Find where the given text appears and provide that cell's center as (X, Y) coordinate. 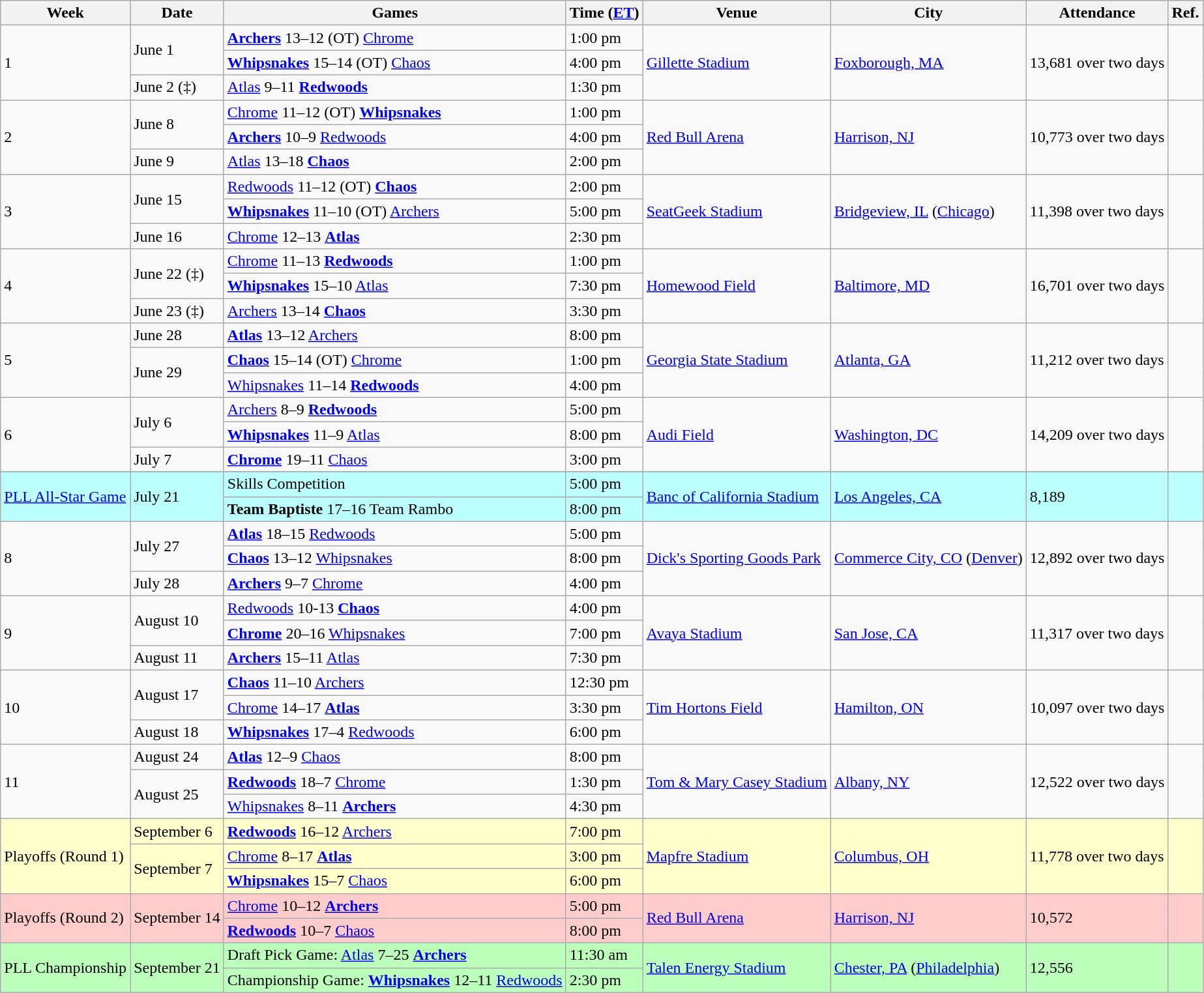
San Jose, CA (928, 633)
September 6 (177, 831)
Los Angeles, CA (928, 496)
Chrome 8–17 Atlas (395, 856)
PLL All-Star Game (65, 496)
10 (65, 707)
Redwoods 11–12 (OT) Chaos (395, 186)
11,398 over two days (1097, 211)
June 29 (177, 373)
11,778 over two days (1097, 856)
Games (395, 13)
14,209 over two days (1097, 435)
Chrome 11–13 Redwoods (395, 261)
Playoffs (Round 1) (65, 856)
10,097 over two days (1097, 707)
June 28 (177, 336)
Bridgeview, IL (Chicago) (928, 211)
Atlas 13–12 Archers (395, 336)
June 16 (177, 236)
Chrome 19–11 Chaos (395, 459)
Columbus, OH (928, 856)
Archers 8–9 Redwoods (395, 410)
Whipsnakes 11–9 Atlas (395, 435)
Whipsnakes 11–10 (OT) Archers (395, 211)
13,681 over two days (1097, 63)
Foxborough, MA (928, 63)
11,212 over two days (1097, 360)
August 11 (177, 657)
9 (65, 633)
City (928, 13)
11 (65, 782)
August 25 (177, 794)
10,572 (1097, 918)
Chrome 10–12 Archers (395, 906)
Archers 13–12 (OT) Chrome (395, 38)
Commerce City, CO (Denver) (928, 558)
Gillette Stadium (737, 63)
June 23 (‡) (177, 311)
September 21 (177, 968)
Dick's Sporting Goods Park (737, 558)
Redwoods 18–7 Chrome (395, 782)
Whipsnakes 15–14 (OT) Chaos (395, 63)
Chrome 14–17 Atlas (395, 707)
Tom & Mary Casey Stadium (737, 782)
Talen Energy Stadium (737, 968)
August 17 (177, 695)
September 14 (177, 918)
Atlas 13–18 Chaos (395, 162)
September 7 (177, 869)
12,556 (1097, 968)
August 24 (177, 757)
12,892 over two days (1097, 558)
SeatGeek Stadium (737, 211)
Skills Competition (395, 484)
Chaos 13–12 Whipsnakes (395, 558)
Chester, PA (Philadelphia) (928, 968)
Archers 9–7 Chrome (395, 583)
June 1 (177, 50)
Chrome 12–13 Atlas (395, 236)
Atlas 12–9 Chaos (395, 757)
Avaya Stadium (737, 633)
Atlas 9–11 Redwoods (395, 87)
Whipsnakes 17–4 Redwoods (395, 732)
Whipsnakes 11–14 Redwoods (395, 385)
4:30 pm (604, 807)
June 9 (177, 162)
Chaos 11–10 Archers (395, 682)
12:30 pm (604, 682)
Redwoods 16–12 Archers (395, 831)
8,189 (1097, 496)
8 (65, 558)
Venue (737, 13)
Homewood Field (737, 285)
5 (65, 360)
PLL Championship (65, 968)
Week (65, 13)
Chrome 11–12 (OT) Whipsnakes (395, 112)
June 22 (‡) (177, 273)
August 18 (177, 732)
July 7 (177, 459)
Chrome 20–16 Whipsnakes (395, 633)
Whipsnakes 8–11 Archers (395, 807)
July 27 (177, 546)
June 2 (‡) (177, 87)
Baltimore, MD (928, 285)
Redwoods 10–7 Chaos (395, 930)
12,522 over two days (1097, 782)
Atlanta, GA (928, 360)
Whipsnakes 15–7 Chaos (395, 881)
June 8 (177, 124)
Audi Field (737, 435)
Atlas 18–15 Redwoods (395, 534)
Archers 10–9 Redwoods (395, 137)
Albany, NY (928, 782)
2 (65, 137)
Mapfre Stadium (737, 856)
July 21 (177, 496)
11,317 over two days (1097, 633)
Archers 13–14 Chaos (395, 311)
Time (ET) (604, 13)
10,773 over two days (1097, 137)
July 6 (177, 422)
Banc of California Stadium (737, 496)
11:30 am (604, 955)
August 10 (177, 620)
6 (65, 435)
Whipsnakes 15–10 Atlas (395, 285)
Washington, DC (928, 435)
4 (65, 285)
Chaos 15–14 (OT) Chrome (395, 360)
Redwoods 10-13 Chaos (395, 608)
Ref. (1185, 13)
Hamilton, ON (928, 707)
Archers 15–11 Atlas (395, 657)
Tim Hortons Field (737, 707)
Georgia State Stadium (737, 360)
June 15 (177, 199)
Championship Game: Whipsnakes 12–11 Redwoods (395, 980)
Playoffs (Round 2) (65, 918)
July 28 (177, 583)
Team Baptiste 17–16 Team Rambo (395, 509)
Draft Pick Game: Atlas 7–25 Archers (395, 955)
3 (65, 211)
Attendance (1097, 13)
16,701 over two days (1097, 285)
1 (65, 63)
Date (177, 13)
